Scan for the cell matching the given text and deliver its (x, y) coordinate at center. 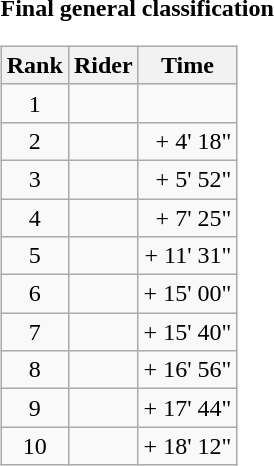
+ 15' 00" (188, 294)
+ 11' 31" (188, 256)
+ 17' 44" (188, 408)
+ 16' 56" (188, 370)
+ 5' 52" (188, 179)
+ 4' 18" (188, 141)
7 (34, 332)
8 (34, 370)
Rider (103, 65)
2 (34, 141)
5 (34, 256)
+ 7' 25" (188, 217)
10 (34, 446)
9 (34, 408)
+ 15' 40" (188, 332)
+ 18' 12" (188, 446)
Time (188, 65)
Rank (34, 65)
6 (34, 294)
1 (34, 103)
4 (34, 217)
3 (34, 179)
